Output the [X, Y] coordinate of the center of the cell containing the given text.  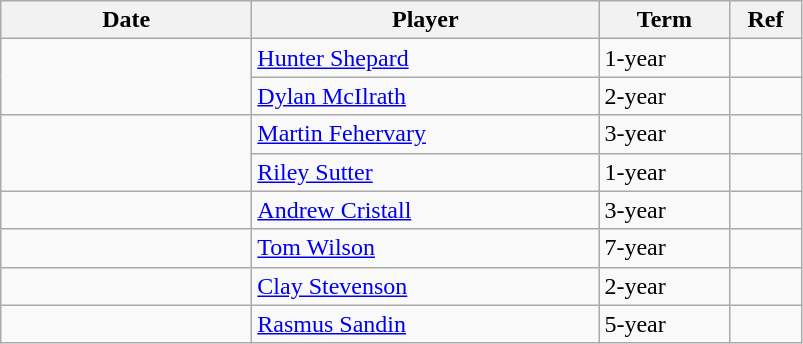
Dylan McIlrath [426, 96]
Tom Wilson [426, 248]
Andrew Cristall [426, 210]
Ref [766, 20]
Hunter Shepard [426, 58]
Player [426, 20]
Riley Sutter [426, 172]
5-year [664, 324]
Term [664, 20]
Clay Stevenson [426, 286]
Rasmus Sandin [426, 324]
Martin Fehervary [426, 134]
Date [126, 20]
7-year [664, 248]
